Search for the cell housing the specified text and yield its (x, y) center coordinate. 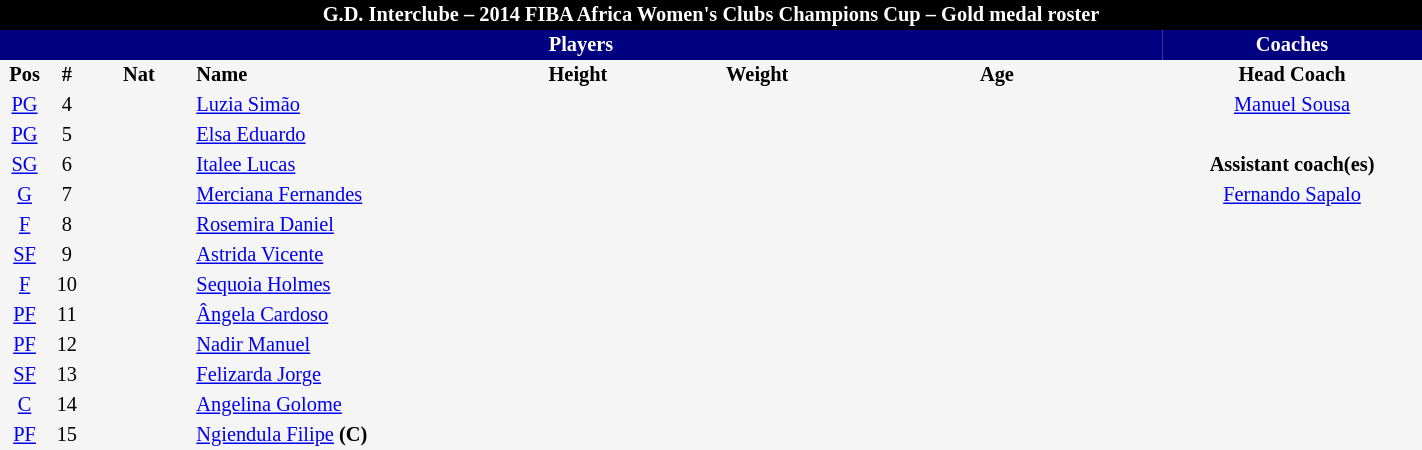
Merciana Fernandes (333, 195)
Age (997, 75)
Players (581, 45)
Weight (758, 75)
Luzia Simão (333, 105)
Sequoia Holmes (333, 285)
11 (66, 315)
5 (66, 135)
12 (66, 345)
9 (66, 255)
Elsa Eduardo (333, 135)
Astrida Vicente (333, 255)
4 (66, 105)
Felizarda Jorge (333, 375)
Ngiendula Filipe (C) (333, 435)
14 (66, 405)
7 (66, 195)
13 (66, 375)
Ângela Cardoso (333, 315)
Nat (140, 75)
Height (578, 75)
Head Coach (1292, 75)
15 (66, 435)
10 (66, 285)
SG (24, 165)
6 (66, 165)
Fernando Sapalo (1292, 195)
Pos (24, 75)
# (66, 75)
Coaches (1292, 45)
Italee Lucas (333, 165)
G.D. Interclube – 2014 FIBA Africa Women's Clubs Champions Cup – Gold medal roster (711, 15)
Manuel Sousa (1292, 105)
Assistant coach(es) (1292, 165)
Name (333, 75)
C (24, 405)
G (24, 195)
8 (66, 225)
Nadir Manuel (333, 345)
Angelina Golome (333, 405)
Rosemira Daniel (333, 225)
